Scan for the cell matching the given text and deliver its (x, y) coordinate at center. 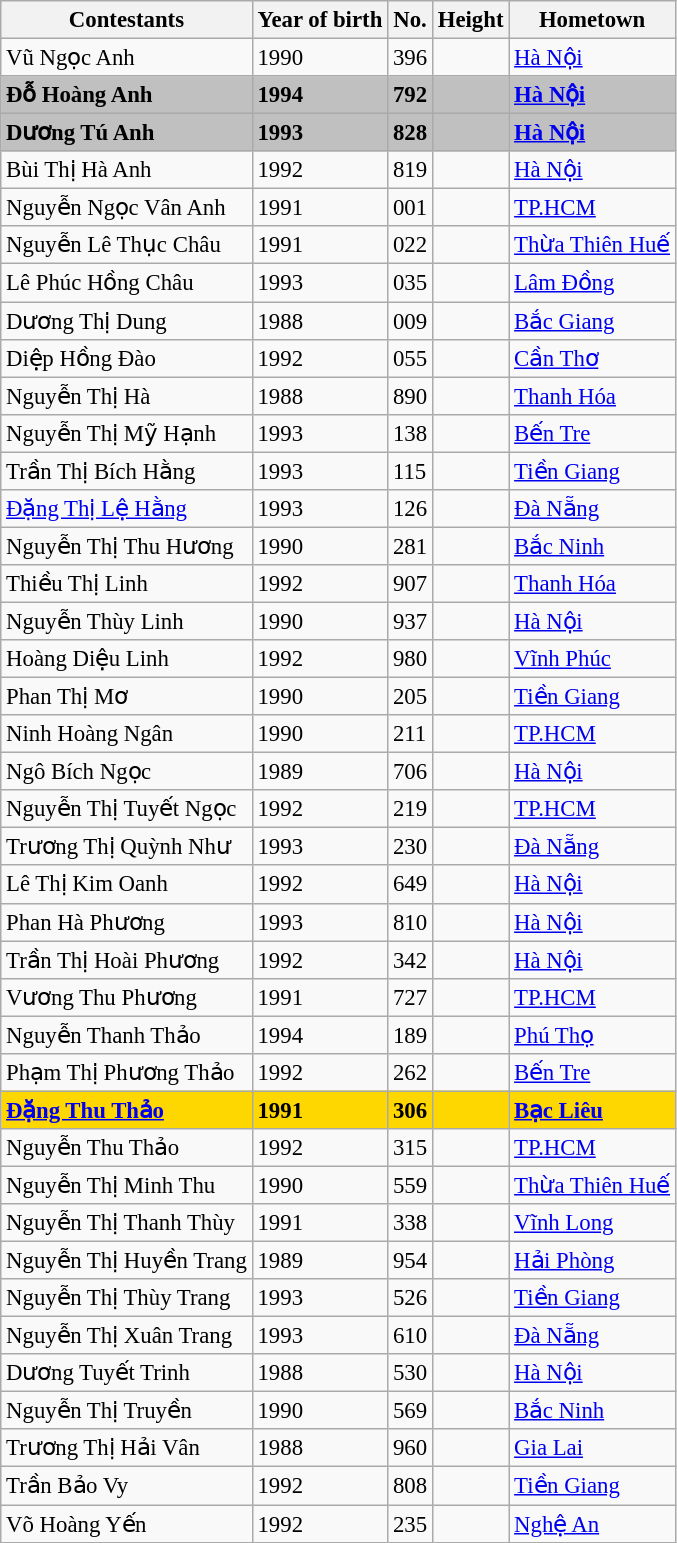
Bùi Thị Hà Anh (126, 170)
792 (410, 95)
Ninh Hoàng Ngân (126, 734)
022 (410, 245)
Gia Lai (592, 1449)
235 (410, 1524)
Dương Tuyết Trinh (126, 1373)
Nguyễn Thị Thanh Thùy (126, 1223)
960 (410, 1449)
Nguyễn Thùy Linh (126, 621)
009 (410, 321)
035 (410, 283)
Height (470, 20)
Trương Thị Quỳnh Như (126, 847)
211 (410, 734)
Đỗ Hoàng Anh (126, 95)
306 (410, 1110)
Phan Hà Phương (126, 922)
Dương Tú Anh (126, 133)
526 (410, 1298)
055 (410, 358)
559 (410, 1185)
189 (410, 1035)
Bắc Giang (592, 321)
Vĩnh Long (592, 1223)
Hải Phòng (592, 1261)
126 (410, 509)
Đặng Thu Thảo (126, 1110)
Nguyễn Thị Tuyết Ngọc (126, 809)
Nguyễn Thanh Thảo (126, 1035)
219 (410, 809)
706 (410, 772)
819 (410, 170)
Đặng Thị Lệ Hằng (126, 509)
Nguyễn Thị Truyền (126, 1411)
569 (410, 1411)
Võ Hoàng Yến (126, 1524)
Lê Thị Kim Oanh (126, 885)
Phạm Thị Phương Thảo (126, 1073)
396 (410, 58)
Phú Thọ (592, 1035)
Nguyễn Thị Minh Thu (126, 1185)
810 (410, 922)
338 (410, 1223)
890 (410, 396)
Vũ Ngọc Anh (126, 58)
530 (410, 1373)
828 (410, 133)
727 (410, 997)
Dương Thị Dung (126, 321)
Nguyễn Thị Thu Hương (126, 546)
Nguyễn Thu Thảo (126, 1148)
001 (410, 208)
Lâm Đồng (592, 283)
808 (410, 1486)
Contestants (126, 20)
954 (410, 1261)
907 (410, 584)
Hometown (592, 20)
315 (410, 1148)
Nguyễn Thị Thùy Trang (126, 1298)
No. (410, 20)
Lê Phúc Hồng Châu (126, 283)
Nguyễn Thị Xuân Trang (126, 1336)
Trần Thị Bích Hằng (126, 471)
Nghệ An (592, 1524)
980 (410, 659)
205 (410, 697)
Nguyễn Thị Mỹ Hạnh (126, 433)
281 (410, 546)
115 (410, 471)
Vương Thu Phương (126, 997)
Trần Bảo Vy (126, 1486)
937 (410, 621)
Nguyễn Thị Hà (126, 396)
Diệp Hồng Đào (126, 358)
138 (410, 433)
Nguyễn Ngọc Vân Anh (126, 208)
610 (410, 1336)
230 (410, 847)
Cần Thơ (592, 358)
Hoàng Diệu Linh (126, 659)
649 (410, 885)
Thiều Thị Linh (126, 584)
Trần Thị Hoài Phương (126, 960)
342 (410, 960)
262 (410, 1073)
Trương Thị Hải Vân (126, 1449)
Phan Thị Mơ (126, 697)
Bạc Liêu (592, 1110)
Nguyễn Lê Thục Châu (126, 245)
Ngô Bích Ngọc (126, 772)
Vĩnh Phúc (592, 659)
Nguyễn Thị Huyền Trang (126, 1261)
Year of birth (320, 20)
